Scan for the cell matching the given text and deliver its [x, y] coordinate at center. 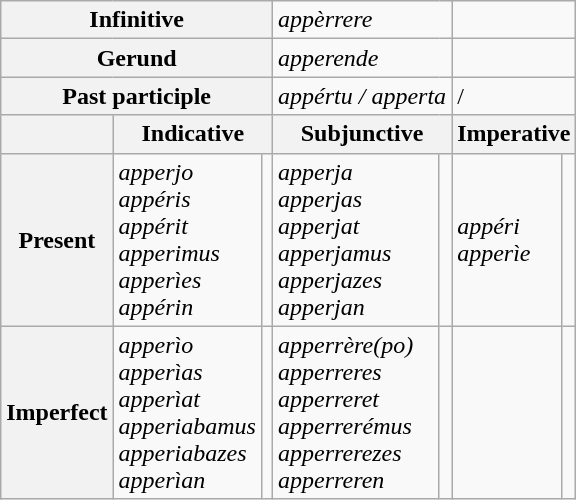
Imperative [514, 134]
apperende [362, 58]
/ [514, 96]
Past participle [137, 96]
apperrère(po)apperreresapperreretapperrerémusapperrerezesapperreren [356, 412]
apperìoapperìasapperìatapperiabamusapperiabazesapperìan [187, 412]
apperjoappérisappéritapperimusapperìesappérin [187, 240]
Subjunctive [362, 134]
apperjaapperjasapperjatapperjamusapperjazesapperjan [356, 240]
appèrrere [362, 20]
appériapperìe [507, 240]
Gerund [137, 58]
Present [57, 240]
Indicative [192, 134]
Infinitive [137, 20]
appértu / apperta [362, 96]
Imperfect [57, 412]
